Detect which cell encompasses the target text, then output its (x, y) center coordinate. 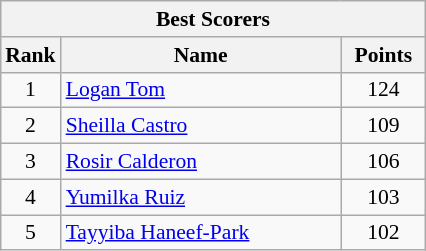
1 (30, 90)
Sheilla Castro (201, 126)
5 (30, 232)
109 (384, 126)
103 (384, 197)
102 (384, 232)
Tayyiba Haneef-Park (201, 232)
Best Scorers (213, 19)
Rank (30, 54)
Yumilka Ruiz (201, 197)
Logan Tom (201, 90)
2 (30, 126)
Name (201, 54)
124 (384, 90)
106 (384, 161)
Points (384, 54)
3 (30, 161)
Rosir Calderon (201, 161)
4 (30, 197)
